Output the [x, y] coordinate of the center of the cell containing the given text.  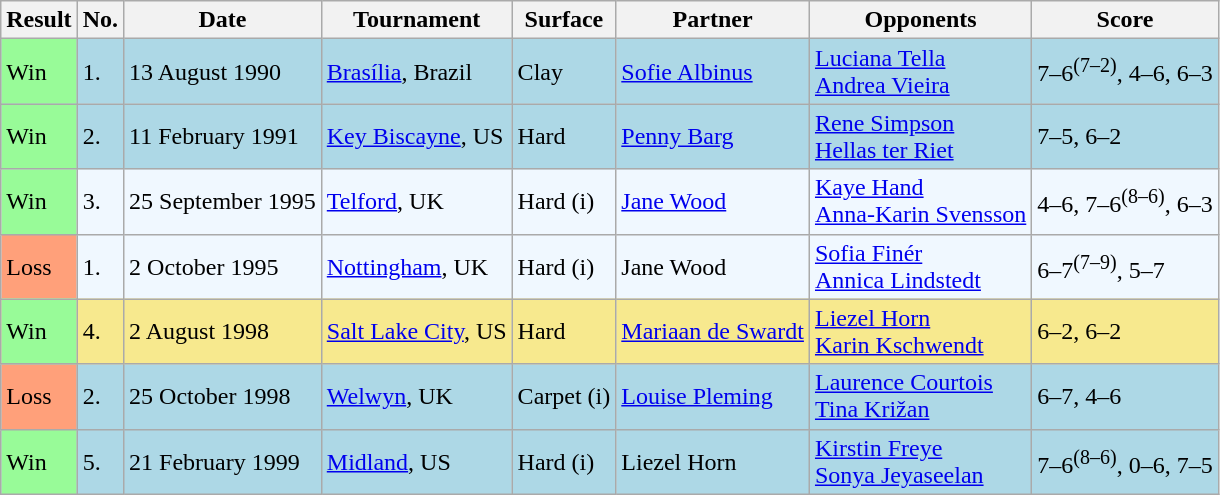
Welwyn, UK [416, 396]
Carpet (i) [564, 396]
Louise Pleming [713, 396]
Key Biscayne, US [416, 136]
Penny Barg [713, 136]
6–7(7–9), 5–7 [1125, 266]
Surface [564, 20]
Salt Lake City, US [416, 332]
6–7, 4–6 [1125, 396]
11 February 1991 [223, 136]
7–5, 6–2 [1125, 136]
25 October 1998 [223, 396]
3. [100, 202]
13 August 1990 [223, 72]
Laurence Courtois Tina Križan [920, 396]
Result [39, 20]
Telford, UK [416, 202]
2 October 1995 [223, 266]
4. [100, 332]
2 August 1998 [223, 332]
6–2, 6–2 [1125, 332]
Kaye Hand Anna-Karin Svensson [920, 202]
25 September 1995 [223, 202]
Rene Simpson Hellas ter Riet [920, 136]
Opponents [920, 20]
Midland, US [416, 462]
Luciana Tella Andrea Vieira [920, 72]
Tournament [416, 20]
No. [100, 20]
Date [223, 20]
4–6, 7–6(8–6), 6–3 [1125, 202]
Sofia Finér Annica Lindstedt [920, 266]
Kirstin Freye Sonya Jeyaseelan [920, 462]
Nottingham, UK [416, 266]
Mariaan de Swardt [713, 332]
5. [100, 462]
Partner [713, 20]
Liezel Horn Karin Kschwendt [920, 332]
Liezel Horn [713, 462]
21 February 1999 [223, 462]
7–6(8–6), 0–6, 7–5 [1125, 462]
Clay [564, 72]
Brasília, Brazil [416, 72]
Sofie Albinus [713, 72]
7–6(7–2), 4–6, 6–3 [1125, 72]
Score [1125, 20]
